From the cell containing the given text, extract its center point as [X, Y] coordinate. 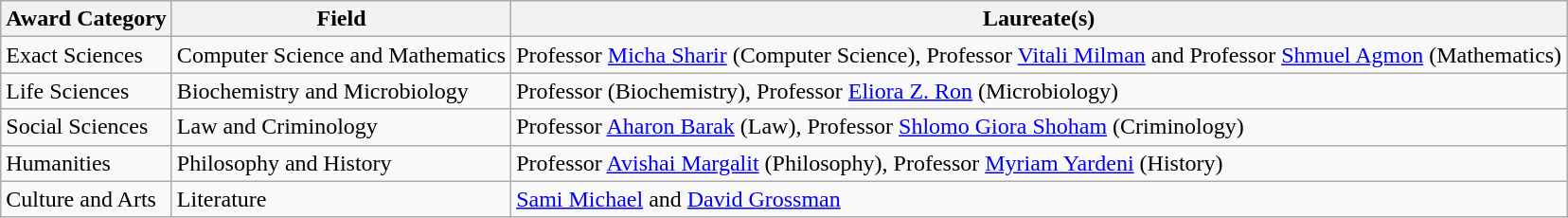
Law and Criminology [341, 127]
Social Sciences [87, 127]
Professor Micha Sharir (Computer Science), Professor Vitali Milman and Professor Shmuel Agmon (Mathematics) [1040, 55]
Field [341, 19]
Professor (Biochemistry), Professor Eliora Z. Ron (Microbiology) [1040, 91]
Award Category [87, 19]
Professor Avishai Margalit (Philosophy), Professor Myriam Yardeni (History) [1040, 163]
Culture and Arts [87, 199]
Computer Science and Mathematics [341, 55]
Life Sciences [87, 91]
Humanities [87, 163]
Biochemistry and Microbiology [341, 91]
Professor Aharon Barak (Law), Professor Shlomo Giora Shoham (Criminology) [1040, 127]
Laureate(s) [1040, 19]
Sami Michael and David Grossman [1040, 199]
Exact Sciences [87, 55]
Philosophy and History [341, 163]
Literature [341, 199]
